Capture the cell that displays the provided text and extract its (x, y) central coordinate. 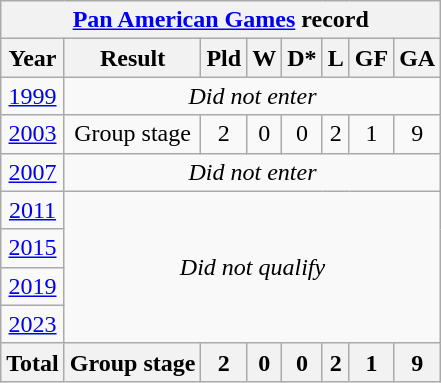
2023 (33, 324)
Result (132, 58)
2007 (33, 172)
D* (302, 58)
Pld (224, 58)
L (336, 58)
W (264, 58)
Pan American Games record (221, 20)
Year (33, 58)
1999 (33, 96)
2003 (33, 134)
GA (418, 58)
GF (371, 58)
Total (33, 362)
2019 (33, 286)
2011 (33, 210)
Did not qualify (252, 267)
2015 (33, 248)
